Find where the given text appears and provide that cell's center as (X, Y) coordinate. 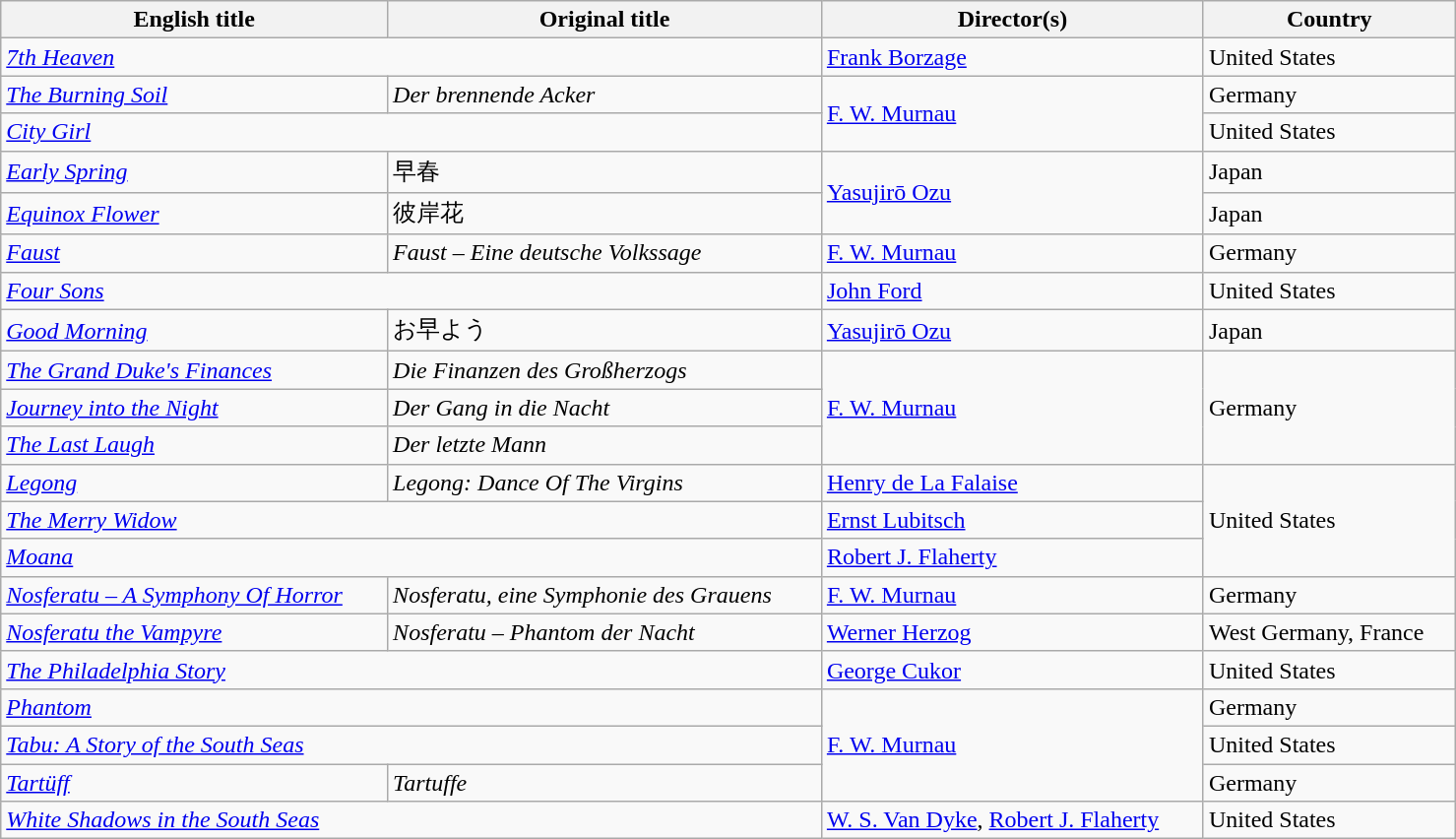
Henry de La Falaise (1012, 483)
John Ford (1012, 290)
City Girl (411, 132)
Country (1329, 20)
Early Spring (195, 171)
The Philadelphia Story (411, 670)
彼岸花 (604, 215)
Frank Borzage (1012, 57)
Werner Herzog (1012, 632)
Der letzte Mann (604, 445)
Original title (604, 20)
Legong (195, 483)
Nosferatu the Vampyre (195, 632)
Robert J. Flaherty (1012, 557)
Tabu: A Story of the South Seas (411, 744)
Phantom (411, 707)
早春 (604, 171)
Nosferatu – A Symphony Of Horror (195, 595)
Der brennende Acker (604, 95)
Tartuffe (604, 783)
Nosferatu, eine Symphonie des Grauens (604, 595)
Tartüff (195, 783)
White Shadows in the South Seas (411, 820)
7th Heaven (411, 57)
The Burning Soil (195, 95)
Four Sons (411, 290)
George Cukor (1012, 670)
Die Finanzen des Großherzogs (604, 370)
The Last Laugh (195, 445)
Legong: Dance Of The Virgins (604, 483)
お早よう (604, 331)
West Germany, France (1329, 632)
Equinox Flower (195, 215)
Director(s) (1012, 20)
English title (195, 20)
The Merry Widow (411, 520)
The Grand Duke's Finances (195, 370)
Ernst Lubitsch (1012, 520)
Moana (411, 557)
W. S. Van Dyke, Robert J. Flaherty (1012, 820)
Faust (195, 253)
Good Morning (195, 331)
Nosferatu – Phantom der Nacht (604, 632)
Journey into the Night (195, 408)
Faust – Eine deutsche Volkssage (604, 253)
Der Gang in die Nacht (604, 408)
